Identify which cell holds the provided text, then report its (x, y) central coordinate. 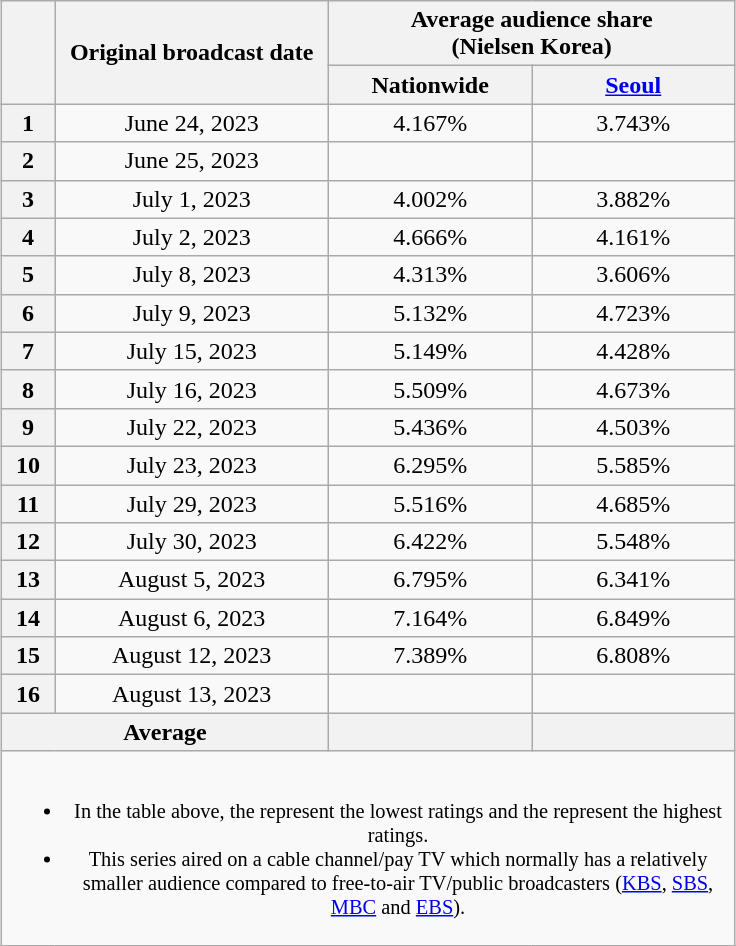
6 (28, 313)
15 (28, 656)
5.585% (634, 465)
4.428% (634, 351)
July 16, 2023 (192, 389)
6.295% (430, 465)
August 13, 2023 (192, 694)
6.849% (634, 618)
July 23, 2023 (192, 465)
4 (28, 237)
5.132% (430, 313)
13 (28, 580)
August 5, 2023 (192, 580)
12 (28, 542)
July 29, 2023 (192, 503)
6.422% (430, 542)
3.882% (634, 199)
Original broadcast date (192, 52)
4.723% (634, 313)
5.436% (430, 427)
5.516% (430, 503)
10 (28, 465)
August 6, 2023 (192, 618)
4.167% (430, 123)
July 8, 2023 (192, 275)
2 (28, 161)
6.808% (634, 656)
4.002% (430, 199)
7.389% (430, 656)
4.666% (430, 237)
14 (28, 618)
June 24, 2023 (192, 123)
July 15, 2023 (192, 351)
7 (28, 351)
Average audience share(Nielsen Korea) (532, 34)
4.685% (634, 503)
9 (28, 427)
July 1, 2023 (192, 199)
6.795% (430, 580)
August 12, 2023 (192, 656)
5.548% (634, 542)
4.503% (634, 427)
4.161% (634, 237)
16 (28, 694)
4.313% (430, 275)
6.341% (634, 580)
Nationwide (430, 85)
July 2, 2023 (192, 237)
7.164% (430, 618)
11 (28, 503)
July 9, 2023 (192, 313)
June 25, 2023 (192, 161)
3.743% (634, 123)
3 (28, 199)
5.509% (430, 389)
5 (28, 275)
July 30, 2023 (192, 542)
July 22, 2023 (192, 427)
Average (164, 732)
1 (28, 123)
8 (28, 389)
Seoul (634, 85)
5.149% (430, 351)
3.606% (634, 275)
4.673% (634, 389)
